Return [x, y] of the center of cell containing provided text 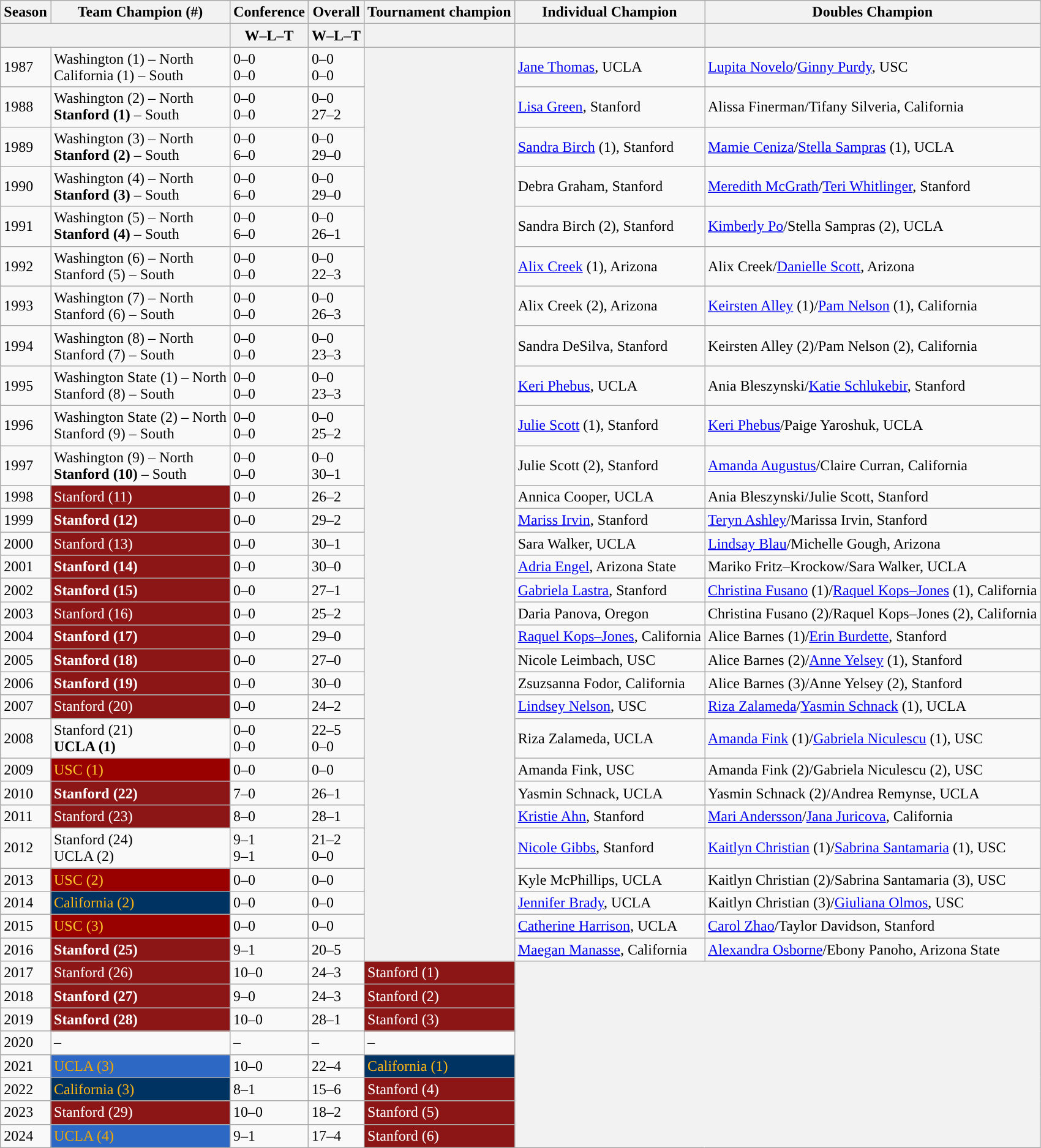
29–2 [337, 520]
2009 [26, 770]
Sandra DeSilva, Stanford [609, 345]
Daria Panova, Oregon [609, 613]
Amanda Fink (1)/Gabriela Niculescu (1), USC [872, 738]
1991 [26, 227]
2012 [26, 847]
Gabriela Lastra, Stanford [609, 590]
17–4 [337, 1136]
Stanford (4) [440, 1089]
15–6 [337, 1089]
Alexandra Osborne/Ebony Panoho, Arizona State [872, 950]
USC (2) [140, 880]
8–1 [269, 1089]
Riza Zalameda/Yasmin Schnack (1), UCLA [872, 707]
Stanford (25) [140, 950]
Stanford (20) [140, 707]
Washington State (2) – NorthStanford (9) – South [140, 425]
Debra Graham, Stanford [609, 186]
0–026–1 [337, 227]
2024 [26, 1136]
UCLA (3) [140, 1066]
Overall [337, 12]
2015 [26, 926]
Stanford (29) [140, 1112]
1989 [26, 147]
Julie Scott (2), Stanford [609, 465]
Conference [269, 12]
Alice Barnes (3)/Anne Yelsey (2), Stanford [872, 683]
Alice Barnes (1)/Erin Burdette, Stanford [872, 637]
2011 [26, 816]
1995 [26, 386]
Keirsten Alley (1)/Pam Nelson (1), California [872, 306]
0–026–3 [337, 306]
2010 [26, 793]
1998 [26, 497]
Amanda Fink, USC [609, 770]
Nicole Leimbach, USC [609, 660]
Stanford (17) [140, 637]
18–2 [337, 1112]
Washington (9) – NorthStanford (10) – South [140, 465]
Stanford (3) [440, 1019]
2016 [26, 950]
Alix Creek/Danielle Scott, Arizona [872, 266]
1987 [26, 67]
Stanford (6) [440, 1136]
Stanford (22) [140, 793]
Teryn Ashley/Marissa Irvin, Stanford [872, 520]
2019 [26, 1019]
Stanford (2) [440, 996]
Stanford (11) [140, 497]
2004 [26, 637]
Mari Andersson/Jana Juricova, California [872, 816]
Team Champion (#) [140, 12]
Jane Thomas, UCLA [609, 67]
27–0 [337, 660]
Stanford (13) [140, 544]
7–0 [269, 793]
Washington (4) – NorthStanford (3) – South [140, 186]
Zsuzsanna Fodor, California [609, 683]
26–2 [337, 497]
Mariss Irvin, Stanford [609, 520]
Stanford (26) [140, 973]
2023 [26, 1112]
Kaitlyn Christian (3)/Giuliana Olmos, USC [872, 903]
Yasmin Schnack (2)/Andrea Remynse, UCLA [872, 793]
Lisa Green, Stanford [609, 107]
Annica Cooper, UCLA [609, 497]
Alissa Finerman/Tifany Silveria, California [872, 107]
California (3) [140, 1089]
Amanda Augustus/Claire Curran, California [872, 465]
Washington (2) – NorthStanford (1) – South [140, 107]
Washington (1) – NorthCalifornia (1) – South [140, 67]
Ania Bleszynski/Katie Schlukebir, Stanford [872, 386]
Meredith McGrath/Teri Whitlinger, Stanford [872, 186]
26–1 [337, 793]
2007 [26, 707]
1993 [26, 306]
Adria Engel, Arizona State [609, 567]
USC (1) [140, 770]
California (2) [140, 903]
Kaitlyn Christian (1)/Sabrina Santamaria (1), USC [872, 847]
2000 [26, 544]
25–2 [337, 613]
Season [26, 12]
Kristie Ahn, Stanford [609, 816]
1990 [26, 186]
Julie Scott (1), Stanford [609, 425]
0–030–1 [337, 465]
Doubles Champion [872, 12]
1997 [26, 465]
Tournament champion [440, 12]
Christina Fusano (2)/Raquel Kops–Jones (2), California [872, 613]
2020 [26, 1043]
Alix Creek (2), Arizona [609, 306]
Ania Bleszynski/Julie Scott, Stanford [872, 497]
Stanford (1) [440, 973]
Sara Walker, UCLA [609, 544]
2001 [26, 567]
Keirsten Alley (2)/Pam Nelson (2), California [872, 345]
Yasmin Schnack, UCLA [609, 793]
Nicole Gibbs, Stanford [609, 847]
Washington (6) – NorthStanford (5) – South [140, 266]
Keri Phebus, UCLA [609, 386]
0–027–2 [337, 107]
21–20–0 [337, 847]
Lindsey Nelson, USC [609, 707]
2013 [26, 880]
Mariko Fritz–Krockow/Sara Walker, UCLA [872, 567]
22–50–0 [337, 738]
22–4 [337, 1066]
9–19–1 [269, 847]
29–0 [337, 637]
Stanford (18) [140, 660]
24–2 [337, 707]
2003 [26, 613]
2006 [26, 683]
20–5 [337, 950]
UCLA (4) [140, 1136]
Alice Barnes (2)/Anne Yelsey (1), Stanford [872, 660]
1999 [26, 520]
2008 [26, 738]
Sandra Birch (1), Stanford [609, 147]
2014 [26, 903]
1994 [26, 345]
Stanford (14) [140, 567]
Individual Champion [609, 12]
Maegan Manasse, California [609, 950]
Stanford (16) [140, 613]
Jennifer Brady, UCLA [609, 903]
Stanford (24)UCLA (2) [140, 847]
Christina Fusano (1)/Raquel Kops–Jones (1), California [872, 590]
1996 [26, 425]
2005 [26, 660]
0–025–2 [337, 425]
Lindsay Blau/Michelle Gough, Arizona [872, 544]
California (1) [440, 1066]
Stanford (19) [140, 683]
Lupita Novelo/Ginny Purdy, USC [872, 67]
Keri Phebus/Paige Yaroshuk, UCLA [872, 425]
Carol Zhao/Taylor Davidson, Stanford [872, 926]
2022 [26, 1089]
Washington (7) – NorthStanford (6) – South [140, 306]
Washington (8) – NorthStanford (7) – South [140, 345]
Sandra Birch (2), Stanford [609, 227]
1992 [26, 266]
9–0 [269, 996]
Stanford (27) [140, 996]
Riza Zalameda, UCLA [609, 738]
Raquel Kops–Jones, California [609, 637]
27–1 [337, 590]
Stanford (5) [440, 1112]
Stanford (15) [140, 590]
2002 [26, 590]
Washington (3) – NorthStanford (2) – South [140, 147]
Stanford (12) [140, 520]
30–1 [337, 544]
1988 [26, 107]
Alix Creek (1), Arizona [609, 266]
Washington (5) – NorthStanford (4) – South [140, 227]
2017 [26, 973]
Washington State (1) – NorthStanford (8) – South [140, 386]
Mamie Ceniza/Stella Sampras (1), UCLA [872, 147]
2018 [26, 996]
Amanda Fink (2)/Gabriela Niculescu (2), USC [872, 770]
Kyle McPhillips, UCLA [609, 880]
USC (3) [140, 926]
Stanford (28) [140, 1019]
2021 [26, 1066]
Catherine Harrison, UCLA [609, 926]
Kimberly Po/Stella Sampras (2), UCLA [872, 227]
Kaitlyn Christian (2)/Sabrina Santamaria (3), USC [872, 880]
8–0 [269, 816]
Stanford (23) [140, 816]
Stanford (21)UCLA (1) [140, 738]
0–022–3 [337, 266]
